Return (X, Y) of the center of cell containing provided text 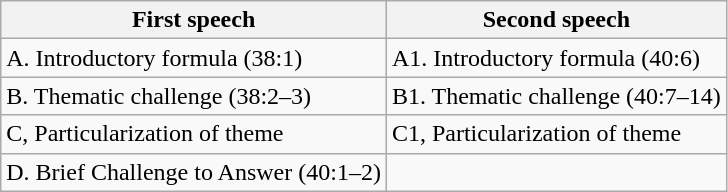
First speech (194, 20)
B. Thematic challenge (38:2–3) (194, 96)
C, Particularization of theme (194, 134)
Second speech (556, 20)
D. Brief Challenge to Answer (40:1–2) (194, 172)
C1, Particularization of theme (556, 134)
B1. Thematic challenge (40:7–14) (556, 96)
A. Introductory formula (38:1) (194, 58)
A1. Introductory formula (40:6) (556, 58)
